Extract the (x, y) coordinate from the center of the cell holding the provided text.  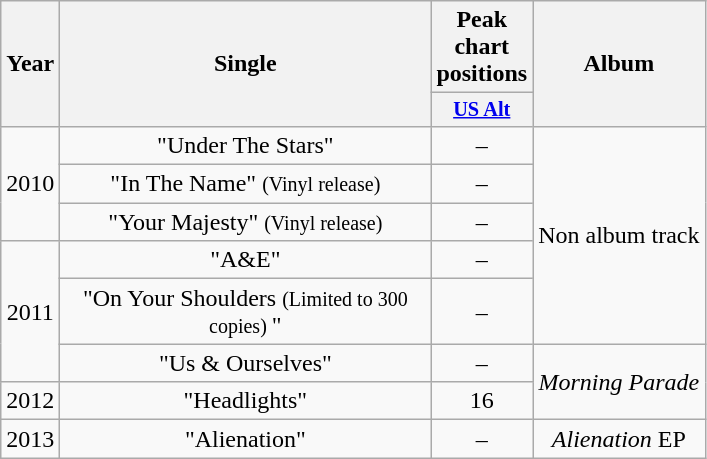
Alienation EP (619, 439)
Non album track (619, 234)
"A&E" (246, 260)
Single (246, 64)
2010 (30, 183)
"Headlights" (246, 401)
"Alienation" (246, 439)
2012 (30, 401)
"On Your Shoulders (Limited to 300 copies) " (246, 312)
2011 (30, 312)
Peak chart positions (482, 47)
Year (30, 64)
"Your Majesty" (Vinyl release) (246, 222)
"In The Name" (Vinyl release) (246, 184)
16 (482, 401)
"Us & Ourselves" (246, 363)
2013 (30, 439)
Album (619, 64)
US Alt (482, 110)
Morning Parade (619, 382)
"Under The Stars" (246, 145)
